Pinpoint the cell where the given text exists, returning its [x, y] midpoint coordinate. 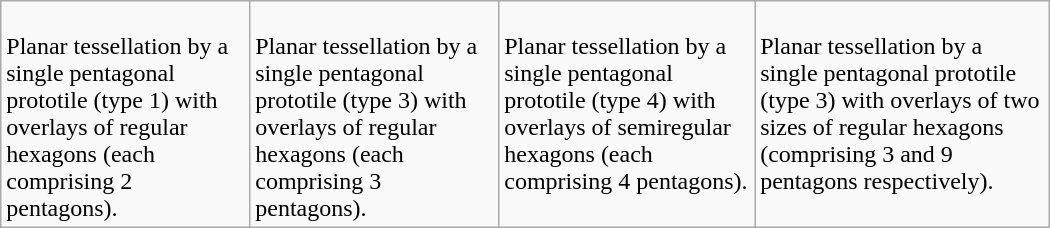
Planar tessellation by a single pentagonal prototile (type 3) with overlays of regular hexagons (each comprising 3 pentagons). [374, 114]
Planar tessellation by a single pentagonal prototile (type 1) with overlays of regular hexagons (each comprising 2 pentagons). [126, 114]
Planar tessellation by a single pentagonal prototile (type 4) with overlays of semiregular hexagons (each comprising 4 pentagons). [627, 114]
